Determine the [X, Y] coordinate at the center of the cell enclosing the given text.  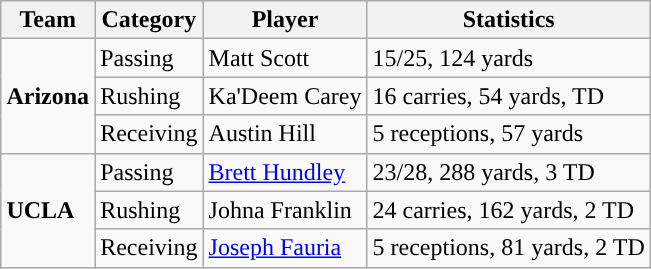
Arizona [48, 96]
Ka'Deem Carey [285, 96]
15/25, 124 yards [508, 58]
Player [285, 20]
Team [48, 20]
Matt Scott [285, 58]
Austin Hill [285, 134]
23/28, 288 yards, 3 TD [508, 172]
Brett Hundley [285, 172]
Johna Franklin [285, 210]
Category [149, 20]
5 receptions, 81 yards, 2 TD [508, 248]
UCLA [48, 210]
5 receptions, 57 yards [508, 134]
24 carries, 162 yards, 2 TD [508, 210]
Statistics [508, 20]
16 carries, 54 yards, TD [508, 96]
Joseph Fauria [285, 248]
